Detect which cell encompasses the target text, then output its (x, y) center coordinate. 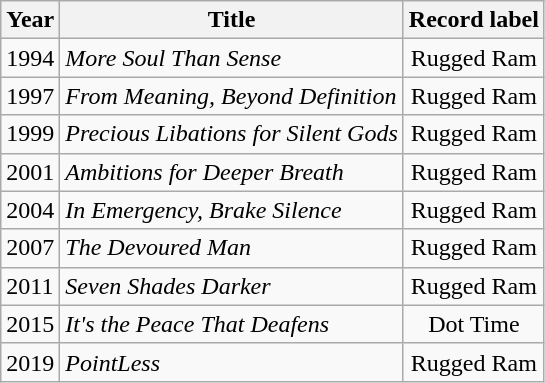
1994 (30, 58)
2011 (30, 286)
2007 (30, 248)
It's the Peace That Deafens (232, 324)
In Emergency, Brake Silence (232, 210)
More Soul Than Sense (232, 58)
Ambitions for Deeper Breath (232, 172)
Year (30, 20)
2001 (30, 172)
Record label (474, 20)
From Meaning, Beyond Definition (232, 96)
1999 (30, 134)
Title (232, 20)
PointLess (232, 362)
2015 (30, 324)
1997 (30, 96)
Dot Time (474, 324)
2019 (30, 362)
2004 (30, 210)
Seven Shades Darker (232, 286)
Precious Libations for Silent Gods (232, 134)
The Devoured Man (232, 248)
